Search for the cell housing the specified text and yield its (x, y) center coordinate. 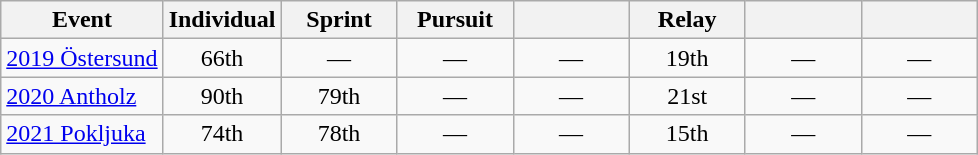
2019 Östersund (82, 58)
Relay (687, 20)
Event (82, 20)
15th (687, 134)
2021 Pokljuka (82, 134)
19th (687, 58)
79th (339, 96)
78th (339, 134)
Sprint (339, 20)
66th (222, 58)
74th (222, 134)
Pursuit (455, 20)
Individual (222, 20)
90th (222, 96)
2020 Antholz (82, 96)
21st (687, 96)
